Identify which cell holds the provided text, then report its (X, Y) central coordinate. 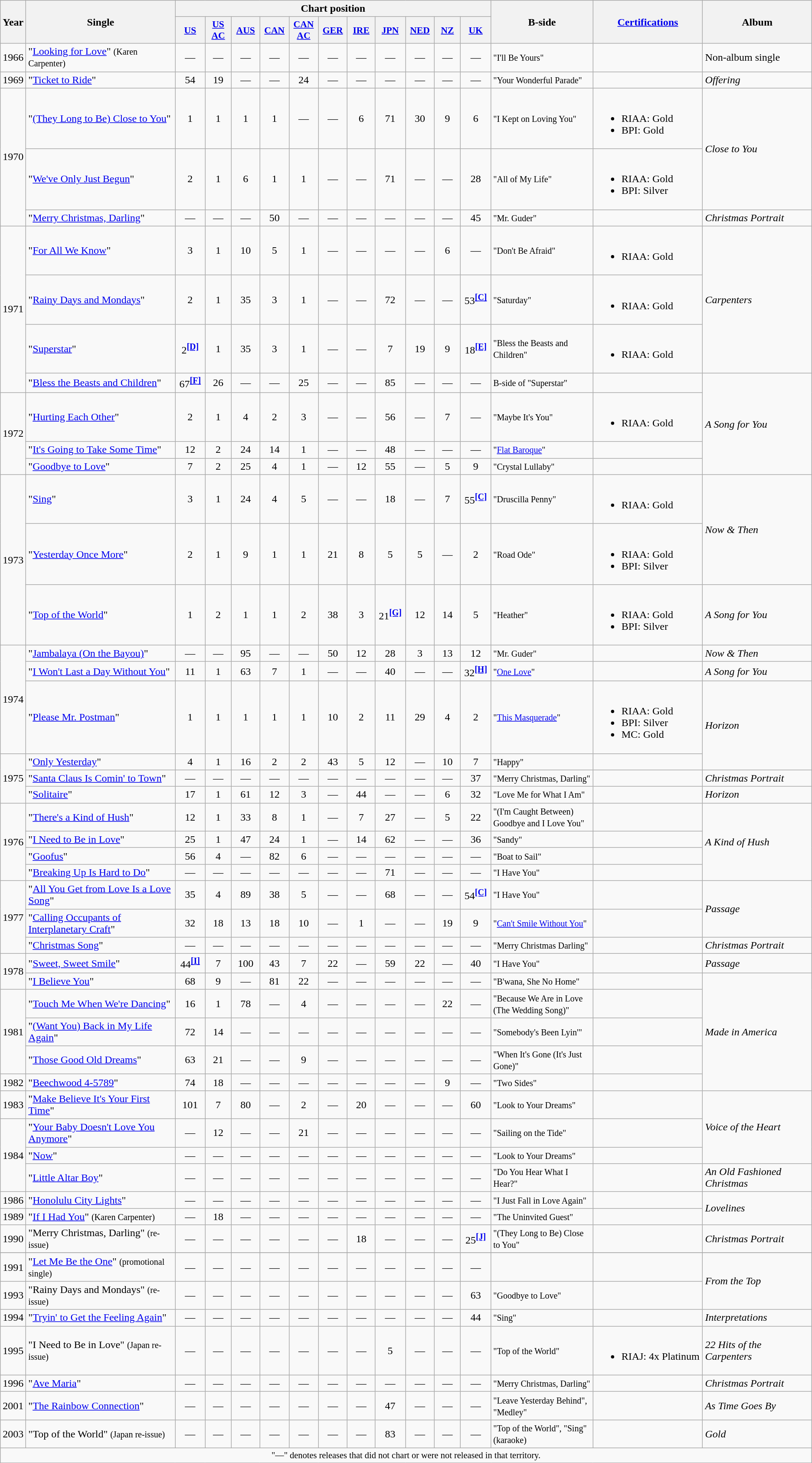
"Merry Christmas, Darling" (re-issue) (101, 1239)
"Top of the World", "Sing" (karaoke) (542, 1434)
"Touch Me When We're Dancing" (101, 1004)
100 (246, 964)
1977 (13, 917)
"There's a Kind of Hush" (101, 817)
2001 (13, 1405)
"Because We Are in Love (The Wedding Song)" (542, 1004)
"Sailing on the Tide" (542, 1133)
"Love Me for What I Am" (542, 795)
"Can't Smile Without You" (542, 923)
74 (190, 1082)
"Leave Yesterday Behind", "Medley" (542, 1405)
1986 (13, 1200)
Voice of the Heart (757, 1127)
"All of My Life" (542, 179)
33 (246, 817)
"I Believe You" (101, 981)
1978 (13, 972)
"I Kept on Loving You" (542, 118)
"I Won't Last a Day Without You" (101, 671)
Made in America (757, 1031)
"Little Altar Boy" (101, 1178)
"Heather" (542, 615)
"Your Baby Doesn't Love You Anymore" (101, 1133)
As Time Goes By (757, 1405)
B-side (542, 22)
US AC (219, 30)
Year (13, 22)
"Sandy" (542, 839)
53[C] (476, 299)
17 (190, 795)
1981 (13, 1031)
"The Uninvited Guest" (542, 1217)
Lovelines (757, 1208)
1993 (13, 1295)
"Two Sides" (542, 1082)
"This Masquerade" (542, 717)
1971 (13, 309)
"Ave Maria" (101, 1383)
Non-album single (757, 57)
1994 (13, 1318)
RIAA: GoldBPI: SilverMC: Gold (648, 717)
54 (190, 80)
21[G] (390, 615)
"—" denotes releases that did not chart or were not released in that territory. (406, 1455)
1970 (13, 157)
25[J] (476, 1239)
Album (757, 22)
"Christmas Song" (101, 946)
"Crystal Lullaby" (542, 466)
CAN (274, 30)
1984 (13, 1155)
62 (390, 839)
"Top of the World" (Japan re-issue) (101, 1434)
1966 (13, 57)
"Your Wonderful Parade" (542, 80)
Single (101, 22)
"It's Going to Take Some Time" (101, 450)
"Saturday" (542, 299)
CAN AC (304, 30)
1973 (13, 560)
"The Rainbow Connection" (101, 1405)
30 (420, 118)
"Happy" (542, 762)
UK (476, 30)
"Make Believe It's Your First Time" (101, 1105)
22 Hits of the Carpenters (757, 1351)
1996 (13, 1383)
"I Just Fall in Love Again" (542, 1200)
"For All We Know" (101, 251)
Close to You (757, 149)
"Let Me Be the One" (promotional single) (101, 1267)
Offering (757, 80)
"Rainy Days and Mondays" (re-issue) (101, 1295)
32[H] (476, 671)
"One Love" (542, 671)
From the Top (757, 1281)
"Santa Claus Is Comin' to Town" (101, 778)
"Looking for Love" (Karen Carpenter) (101, 57)
"I Need to Be in Love" (Japan re-issue) (101, 1351)
"B'wana, She No Home" (542, 981)
"Only Yesterday" (101, 762)
Chart position (333, 9)
1983 (13, 1105)
27 (390, 817)
"Solitaire" (101, 795)
NED (420, 30)
29 (420, 717)
RIAA: GoldBPI: Gold (648, 118)
"Beechwood 4-5789" (101, 1082)
"Goofus" (101, 856)
95 (246, 653)
An Old Fashioned Christmas (757, 1178)
"I'll Be Yours" (542, 57)
80 (246, 1105)
"Yesterday Once More" (101, 554)
"If I Had You" (Karen Carpenter) (101, 1217)
81 (274, 981)
83 (390, 1434)
NZ (447, 30)
"I Need to Be in Love" (101, 839)
RIAJ: 4x Platinum (648, 1351)
101 (190, 1105)
"Ticket to Ride" (101, 80)
AUS (246, 30)
"Honolulu City Lights" (101, 1200)
"Superstar" (101, 349)
"Rainy Days and Mondays" (101, 299)
55[C] (476, 499)
1969 (13, 80)
"When It's Gone (It's Just Gone)" (542, 1060)
"Somebody's Been Lyin'" (542, 1031)
"(I'm Caught Between) Goodbye and I Love You" (542, 817)
1991 (13, 1267)
44[I] (190, 964)
89 (246, 894)
37 (476, 778)
1974 (13, 699)
61 (246, 795)
"Those Good Old Dreams" (101, 1060)
"Druscilla Penny" (542, 499)
"Maybe It's You" (542, 417)
1989 (13, 1217)
54[C] (476, 894)
"Tryin' to Get the Feeling Again" (101, 1318)
"Calling Occupants of Interplanetary Craft" (101, 923)
26 (219, 383)
85 (390, 383)
60 (476, 1105)
45 (476, 218)
"Don't Be Afraid" (542, 251)
"Breaking Up Is Hard to Do" (101, 872)
US (190, 30)
59 (390, 964)
"All You Get from Love Is a Love Song" (101, 894)
"Hurting Each Other" (101, 417)
"Flat Baroque" (542, 450)
1976 (13, 841)
"Road Ode" (542, 554)
55 (390, 466)
82 (274, 856)
Interpretations (757, 1318)
2003 (13, 1434)
18[E] (476, 349)
"We've Only Just Begun" (101, 179)
JPN (390, 30)
36 (476, 839)
Certifications (648, 22)
20 (361, 1105)
1975 (13, 778)
"Sweet, Sweet Smile" (101, 964)
B-side of "Superstar" (542, 383)
Gold (757, 1434)
1990 (13, 1239)
"Please Mr. Postman" (101, 717)
A Kind of Hush (757, 841)
48 (390, 450)
"Merry Christmas Darling" (542, 946)
1972 (13, 434)
"Boat to Sail" (542, 856)
IRE (361, 30)
"(Want You) Back in My Life Again" (101, 1031)
1995 (13, 1351)
78 (246, 1004)
67[F] (190, 383)
"Jambalaya (On the Bayou)" (101, 653)
1982 (13, 1082)
GER (333, 30)
Carpenters (757, 299)
"Now" (101, 1155)
"Do You Hear What I Hear?" (542, 1178)
2[D] (190, 349)
